Determine the [x, y] coordinate at the center of the cell enclosing the given text.  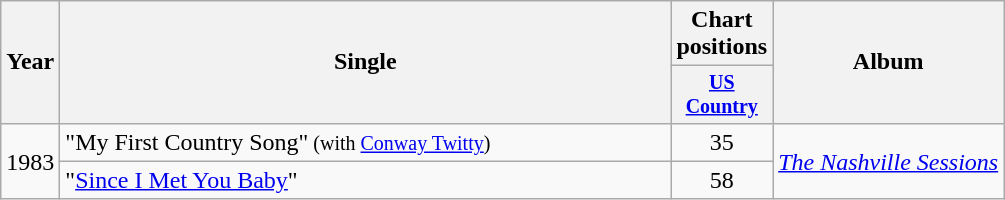
1983 [30, 161]
58 [722, 180]
"My First Country Song" (with Conway Twitty) [366, 142]
Year [30, 62]
"Since I Met You Baby" [366, 180]
The Nashville Sessions [888, 161]
US Country [722, 94]
Chart positions [722, 34]
Single [366, 62]
35 [722, 142]
Album [888, 62]
